Determine the (X, Y) coordinate at the center of the cell enclosing the given text.  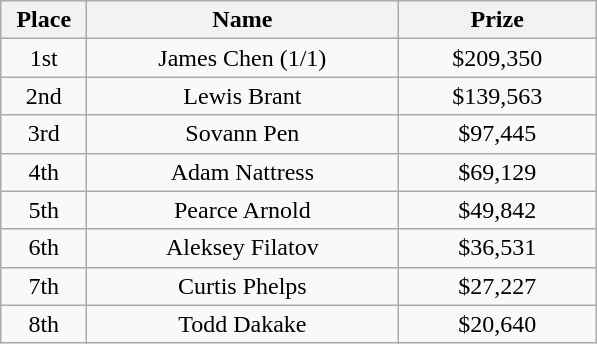
$27,227 (498, 286)
$49,842 (498, 210)
$209,350 (498, 58)
$36,531 (498, 248)
5th (44, 210)
Sovann Pen (242, 134)
$20,640 (498, 324)
$139,563 (498, 96)
Prize (498, 20)
Place (44, 20)
James Chen (1/1) (242, 58)
Name (242, 20)
$97,445 (498, 134)
8th (44, 324)
Pearce Arnold (242, 210)
Adam Nattress (242, 172)
7th (44, 286)
Curtis Phelps (242, 286)
1st (44, 58)
2nd (44, 96)
3rd (44, 134)
4th (44, 172)
Todd Dakake (242, 324)
Aleksey Filatov (242, 248)
Lewis Brant (242, 96)
6th (44, 248)
$69,129 (498, 172)
